Output the [X, Y] coordinate of the center of the cell containing the given text.  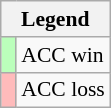
ACC loss [63, 90]
ACC win [63, 55]
Legend [56, 19]
